Scan for the cell matching the given text and deliver its (X, Y) coordinate at center. 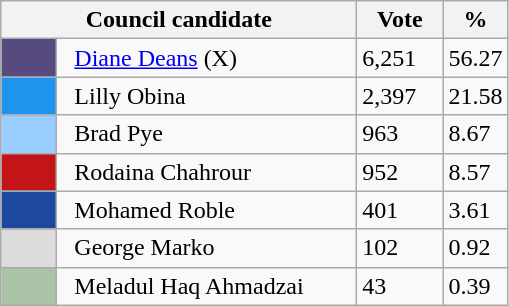
3.61 (476, 210)
0.39 (476, 286)
Rodaina Chahrour (207, 172)
% (476, 20)
Diane Deans (X) (207, 58)
2,397 (400, 96)
401 (400, 210)
6,251 (400, 58)
Lilly Obina (207, 96)
952 (400, 172)
56.27 (476, 58)
Brad Pye (207, 134)
George Marko (207, 248)
Vote (400, 20)
43 (400, 286)
8.57 (476, 172)
Meladul Haq Ahmadzai (207, 286)
21.58 (476, 96)
963 (400, 134)
Mohamed Roble (207, 210)
8.67 (476, 134)
Council candidate (179, 20)
0.92 (476, 248)
102 (400, 248)
